Capture the cell that displays the provided text and extract its (X, Y) central coordinate. 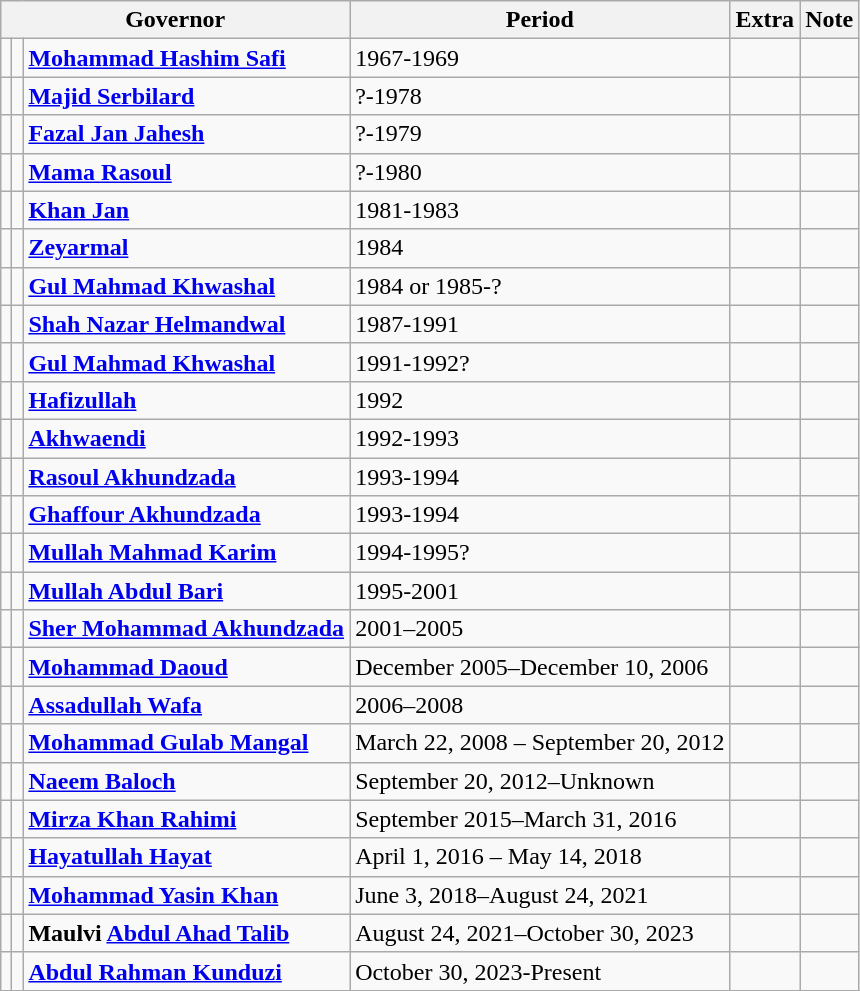
Zeyarmal (186, 248)
Mohammad Gulab Mangal (186, 743)
August 24, 2021–October 30, 2023 (540, 933)
Rasoul Akhundzada (186, 477)
Akhwaendi (186, 438)
Ghaffour Akhundzada (186, 515)
?-1980 (540, 172)
Naeem Baloch (186, 781)
Hayatullah Hayat (186, 857)
Khan Jan (186, 210)
September 2015–March 31, 2016 (540, 819)
Hafizullah (186, 400)
Majid Serbilard (186, 96)
Mama Rasoul (186, 172)
Maulvi Abdul Ahad Talib (186, 933)
1992-1993 (540, 438)
Abdul Rahman Kunduzi (186, 971)
March 22, 2008 – September 20, 2012 (540, 743)
Mohammad Hashim Safi (186, 58)
September 20, 2012–Unknown (540, 781)
Extra (765, 20)
Shah Nazar Helmandwal (186, 324)
Assadullah Wafa (186, 705)
2001–2005 (540, 629)
Mohammad Daoud (186, 667)
1994-1995? (540, 553)
Mirza Khan Rahimi (186, 819)
?-1978 (540, 96)
?-1979 (540, 134)
1981-1983 (540, 210)
Period (540, 20)
Fazal Jan Jahesh (186, 134)
April 1, 2016 – May 14, 2018 (540, 857)
1995-2001 (540, 591)
Mohammad Yasin Khan (186, 895)
Mullah Abdul Bari (186, 591)
1984 (540, 248)
1984 or 1985-? (540, 286)
June 3, 2018–August 24, 2021 (540, 895)
1991-1992? (540, 362)
2006–2008 (540, 705)
December 2005–December 10, 2006 (540, 667)
1992 (540, 400)
1967-1969 (540, 58)
Mullah Mahmad Karim (186, 553)
October 30, 2023-Present (540, 971)
1987-1991 (540, 324)
Governor (176, 20)
Sher Mohammad Akhundzada (186, 629)
Note (830, 20)
